Provide the [x, y] coordinate of the cell's center where the given text is located.  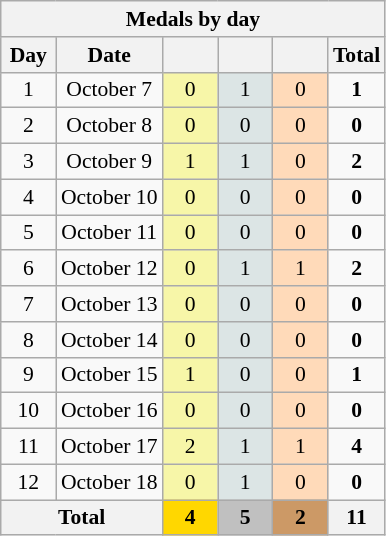
October 12 [110, 269]
10 [28, 411]
9 [28, 375]
Date [110, 55]
Day [28, 55]
October 10 [110, 197]
October 9 [110, 162]
6 [28, 269]
3 [28, 162]
October 13 [110, 304]
October 8 [110, 126]
Medals by day [193, 19]
October 17 [110, 447]
12 [28, 482]
8 [28, 340]
October 14 [110, 340]
October 15 [110, 375]
October 18 [110, 482]
October 7 [110, 90]
October 11 [110, 233]
7 [28, 304]
October 16 [110, 411]
